Search for the cell housing the specified text and yield its (x, y) center coordinate. 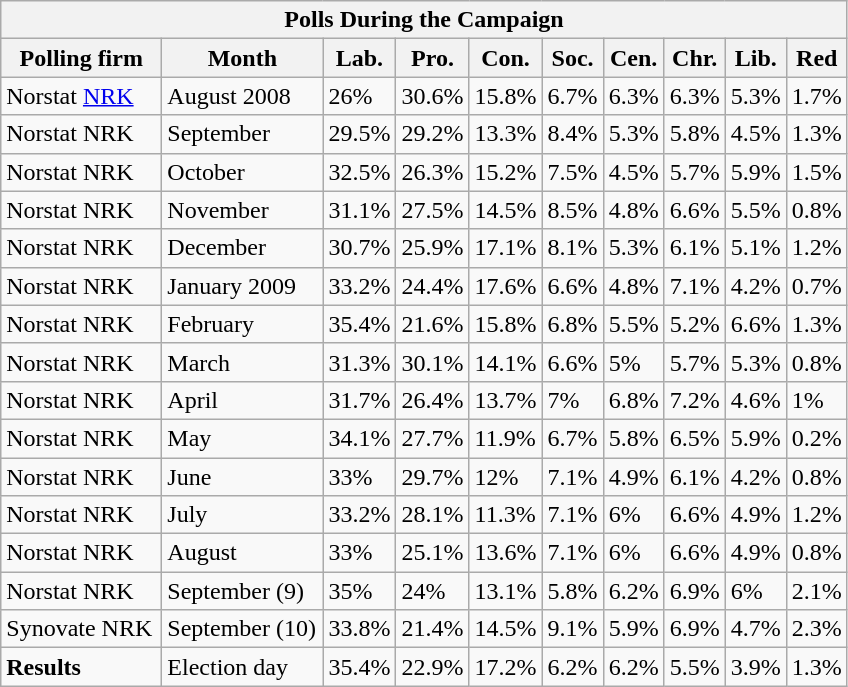
0.7% (816, 286)
8.1% (572, 248)
August 2008 (242, 96)
July (242, 515)
21.6% (432, 324)
17.6% (506, 286)
25.1% (432, 553)
Red (816, 58)
12% (506, 477)
24% (432, 591)
Month (242, 58)
11.3% (506, 515)
1.5% (816, 172)
17.2% (506, 667)
13.7% (506, 400)
32.5% (360, 172)
24.4% (432, 286)
13.6% (506, 553)
5% (634, 362)
Election day (242, 667)
2.1% (816, 591)
September (9) (242, 591)
September (242, 134)
Polls During the Campaign (424, 20)
0.2% (816, 438)
6.5% (694, 438)
1.7% (816, 96)
35% (360, 591)
30.1% (432, 362)
15.2% (506, 172)
Polling firm (82, 58)
February (242, 324)
September (10) (242, 629)
26.3% (432, 172)
April (242, 400)
3.9% (756, 667)
Synovate NRK (82, 629)
13.3% (506, 134)
30.6% (432, 96)
Results (82, 667)
31.1% (360, 210)
21.4% (432, 629)
11.9% (506, 438)
1% (816, 400)
Cen. (634, 58)
Con. (506, 58)
4.7% (756, 629)
Soc. (572, 58)
28.1% (432, 515)
26% (360, 96)
2.3% (816, 629)
33.8% (360, 629)
Lib. (756, 58)
7% (572, 400)
8.5% (572, 210)
8.4% (572, 134)
June (242, 477)
27.5% (432, 210)
November (242, 210)
25.9% (432, 248)
October (242, 172)
4.6% (756, 400)
January 2009 (242, 286)
27.7% (432, 438)
March (242, 362)
31.7% (360, 400)
December (242, 248)
May (242, 438)
9.1% (572, 629)
31.3% (360, 362)
34.1% (360, 438)
Lab. (360, 58)
5.1% (756, 248)
7.5% (572, 172)
26.4% (432, 400)
August (242, 553)
Pro. (432, 58)
14.1% (506, 362)
13.1% (506, 591)
22.9% (432, 667)
17.1% (506, 248)
5.2% (694, 324)
29.5% (360, 134)
Chr. (694, 58)
30.7% (360, 248)
7.2% (694, 400)
29.2% (432, 134)
29.7% (432, 477)
